Search for the cell housing the specified text and yield its (x, y) center coordinate. 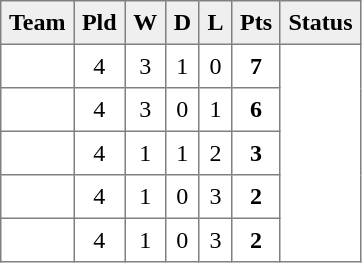
Status (320, 23)
W (145, 23)
L (216, 23)
D (182, 23)
Team (38, 23)
Pts (256, 23)
7 (256, 66)
Pld (100, 23)
6 (256, 110)
